Determine the [x, y] coordinate at the center of the cell enclosing the given text.  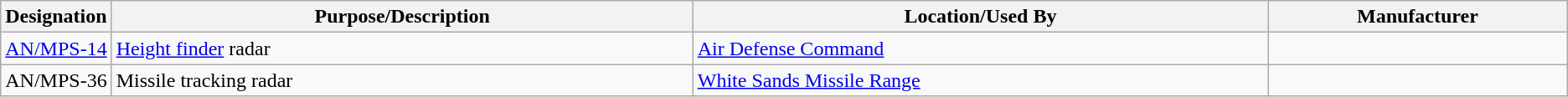
Manufacturer [1418, 17]
Location/Used By [980, 17]
AN/MPS-36 [56, 80]
Air Defense Command [980, 48]
Missile tracking radar [402, 80]
Purpose/Description [402, 17]
Height finder radar [402, 48]
Designation [56, 17]
AN/MPS-14 [56, 48]
White Sands Missile Range [980, 80]
